Pinpoint the cell where the given text exists, returning its [X, Y] midpoint coordinate. 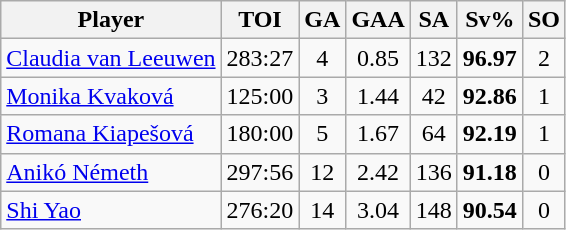
64 [434, 134]
GA [322, 20]
42 [434, 96]
125:00 [260, 96]
12 [322, 172]
Anikó Németh [111, 172]
Monika Kvaková [111, 96]
90.54 [490, 210]
0.85 [378, 58]
5 [322, 134]
4 [322, 58]
GAA [378, 20]
2.42 [378, 172]
180:00 [260, 134]
92.19 [490, 134]
Romana Kiapešová [111, 134]
3.04 [378, 210]
92.86 [490, 96]
136 [434, 172]
297:56 [260, 172]
Shi Yao [111, 210]
14 [322, 210]
TOI [260, 20]
276:20 [260, 210]
2 [544, 58]
148 [434, 210]
283:27 [260, 58]
132 [434, 58]
96.97 [490, 58]
Claudia van Leeuwen [111, 58]
1.44 [378, 96]
1.67 [378, 134]
SO [544, 20]
91.18 [490, 172]
Player [111, 20]
3 [322, 96]
SA [434, 20]
Sv% [490, 20]
